Locate the cell with the specified text and output its [x, y] center coordinate. 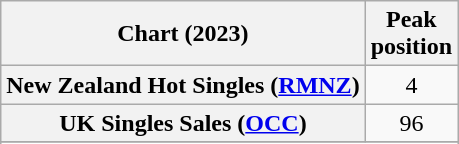
96 [411, 123]
New Zealand Hot Singles (RMNZ) [183, 85]
Peakposition [411, 34]
UK Singles Sales (OCC) [183, 123]
4 [411, 85]
Chart (2023) [183, 34]
